Detect which cell encompasses the target text, then output its [x, y] center coordinate. 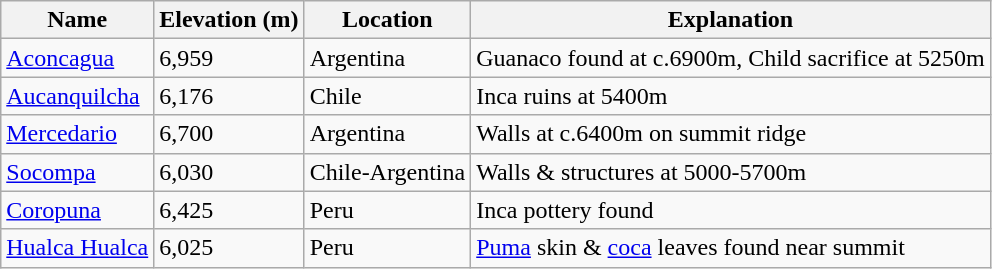
6,959 [229, 58]
Inca pottery found [731, 210]
Hualca Hualca [78, 248]
6,030 [229, 172]
Chile-Argentina [388, 172]
Socompa [78, 172]
6,025 [229, 248]
6,176 [229, 96]
Walls at c.6400m on summit ridge [731, 134]
6,700 [229, 134]
Walls & structures at 5000-5700m [731, 172]
Explanation [731, 20]
Elevation (m) [229, 20]
Inca ruins at 5400m [731, 96]
Guanaco found at c.6900m, Child sacrifice at 5250m [731, 58]
Aconcagua [78, 58]
Puma skin & coca leaves found near summit [731, 248]
Chile [388, 96]
Coropuna [78, 210]
Name [78, 20]
Location [388, 20]
Mercedario [78, 134]
Aucanquilcha [78, 96]
6,425 [229, 210]
